Pinpoint the cell where the given text exists, returning its [x, y] midpoint coordinate. 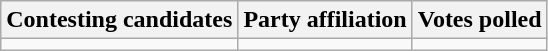
Contesting candidates [120, 20]
Party affiliation [325, 20]
Votes polled [480, 20]
